Find where the given text appears and provide that cell's center as (X, Y) coordinate. 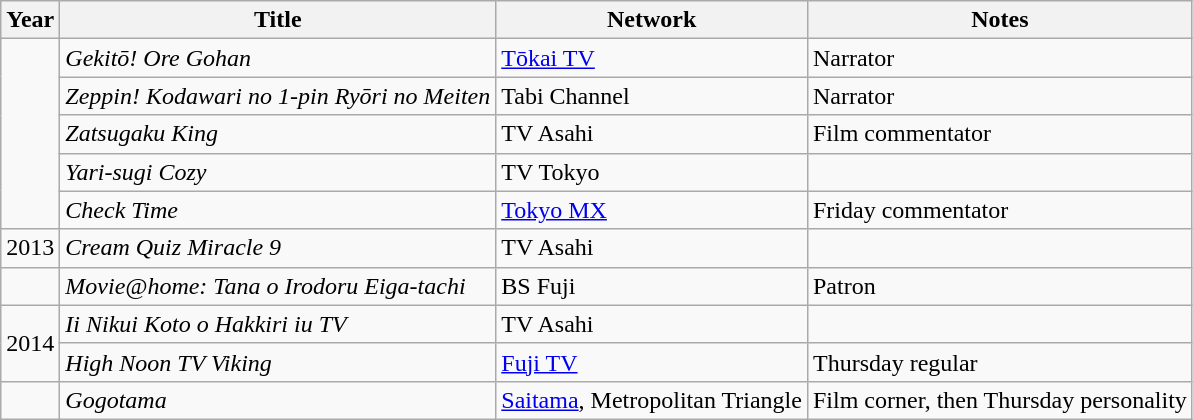
Fuji TV (652, 362)
Film corner, then Thursday personality (1000, 400)
BS Fuji (652, 286)
2014 (30, 343)
2013 (30, 248)
Gogotama (278, 400)
Saitama, Metropolitan Triangle (652, 400)
Tabi Channel (652, 96)
High Noon TV Viking (278, 362)
Film commentator (1000, 134)
Network (652, 20)
Patron (1000, 286)
Gekitō! Ore Gohan (278, 58)
Zeppin! Kodawari no 1-pin Ryōri no Meiten (278, 96)
Friday commentator (1000, 210)
Zatsugaku King (278, 134)
Year (30, 20)
Tōkai TV (652, 58)
Yari-sugi Cozy (278, 172)
Movie@home: Tana o Irodoru Eiga-tachi (278, 286)
Thursday regular (1000, 362)
TV Tokyo (652, 172)
Cream Quiz Miracle 9 (278, 248)
Tokyo MX (652, 210)
Ii Nikui Koto o Hakkiri iu TV (278, 324)
Title (278, 20)
Notes (1000, 20)
Check Time (278, 210)
